Detect which cell encompasses the target text, then output its [X, Y] center coordinate. 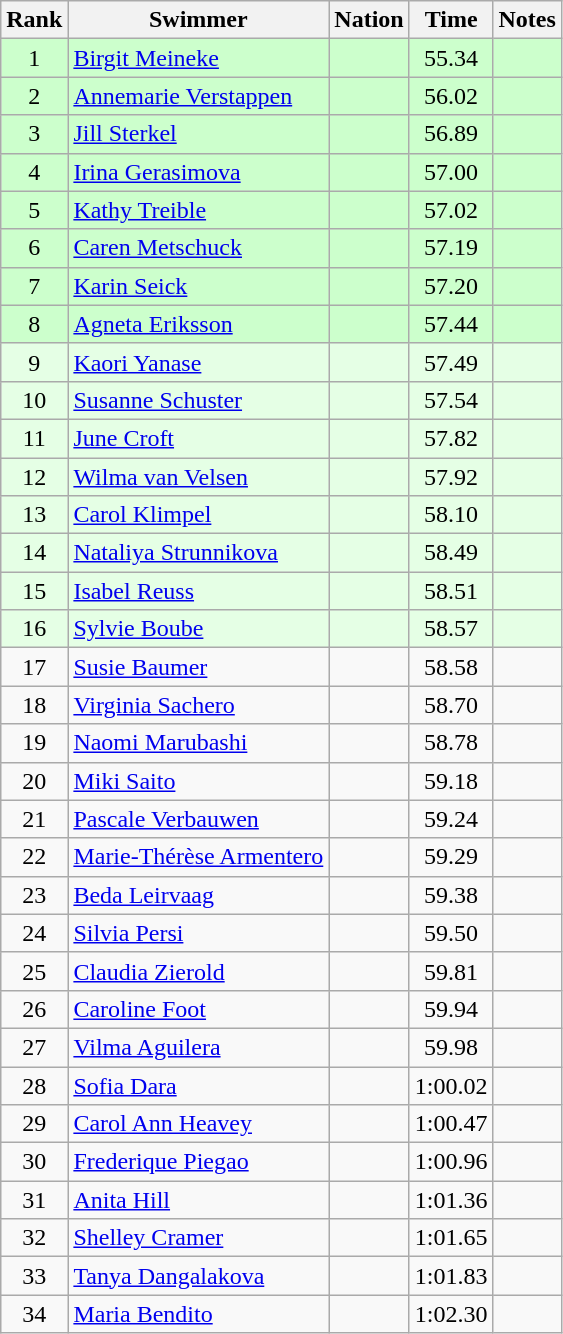
59.50 [451, 933]
59.38 [451, 895]
1:00.96 [451, 1162]
29 [34, 1124]
6 [34, 248]
58.49 [451, 553]
8 [34, 324]
Anita Hill [198, 1200]
15 [34, 591]
59.18 [451, 781]
Annemarie Verstappen [198, 96]
57.54 [451, 400]
Sylvie Boube [198, 629]
27 [34, 1047]
57.82 [451, 438]
59.81 [451, 971]
13 [34, 515]
Susie Baumer [198, 667]
57.92 [451, 477]
5 [34, 210]
Claudia Zierold [198, 971]
32 [34, 1238]
31 [34, 1200]
Carol Klimpel [198, 515]
Caren Metschuck [198, 248]
Time [451, 20]
Notes [527, 20]
26 [34, 1009]
Shelley Cramer [198, 1238]
23 [34, 895]
Frederique Piegao [198, 1162]
58.78 [451, 743]
11 [34, 438]
1:01.36 [451, 1200]
58.51 [451, 591]
Rank [34, 20]
56.02 [451, 96]
Pascale Verbauwen [198, 819]
58.58 [451, 667]
Isabel Reuss [198, 591]
16 [34, 629]
7 [34, 286]
56.89 [451, 134]
14 [34, 553]
Vilma Aguilera [198, 1047]
57.00 [451, 172]
24 [34, 933]
9 [34, 362]
57.20 [451, 286]
Maria Bendito [198, 1314]
19 [34, 743]
21 [34, 819]
Karin Seick [198, 286]
59.29 [451, 857]
55.34 [451, 58]
Birgit Meineke [198, 58]
10 [34, 400]
Irina Gerasimova [198, 172]
Sofia Dara [198, 1085]
57.02 [451, 210]
59.98 [451, 1047]
33 [34, 1276]
2 [34, 96]
1:02.30 [451, 1314]
58.57 [451, 629]
20 [34, 781]
1:01.83 [451, 1276]
3 [34, 134]
25 [34, 971]
Beda Leirvaag [198, 895]
Swimmer [198, 20]
1 [34, 58]
17 [34, 667]
Carol Ann Heavey [198, 1124]
34 [34, 1314]
Kaori Yanase [198, 362]
1:00.02 [451, 1085]
Susanne Schuster [198, 400]
Caroline Foot [198, 1009]
57.19 [451, 248]
18 [34, 705]
1:01.65 [451, 1238]
Wilma van Velsen [198, 477]
Jill Sterkel [198, 134]
Agneta Eriksson [198, 324]
Marie-Thérèse Armentero [198, 857]
Virginia Sachero [198, 705]
22 [34, 857]
57.49 [451, 362]
30 [34, 1162]
Silvia Persi [198, 933]
4 [34, 172]
12 [34, 477]
Kathy Treible [198, 210]
Miki Saito [198, 781]
58.70 [451, 705]
Naomi Marubashi [198, 743]
Nataliya Strunnikova [198, 553]
Nation [369, 20]
June Croft [198, 438]
59.24 [451, 819]
58.10 [451, 515]
1:00.47 [451, 1124]
57.44 [451, 324]
28 [34, 1085]
Tanya Dangalakova [198, 1276]
59.94 [451, 1009]
